Return the [x, y] coordinate for the center point of the cell that contains the specified text.  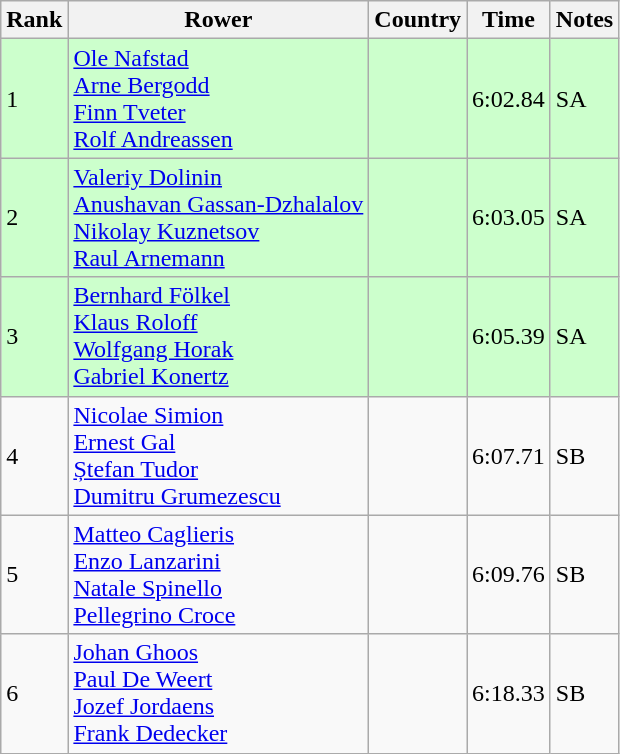
6:02.84 [509, 98]
Nicolae SimionErnest GalȘtefan TudorDumitru Grumezescu [218, 456]
6:18.33 [509, 694]
Rank [34, 20]
3 [34, 336]
Ole NafstadArne BergoddFinn TveterRolf Andreassen [218, 98]
Johan GhoosPaul De WeertJozef JordaensFrank Dedecker [218, 694]
6:09.76 [509, 574]
2 [34, 218]
1 [34, 98]
6:07.71 [509, 456]
Time [509, 20]
6:03.05 [509, 218]
Country [418, 20]
6:05.39 [509, 336]
Matteo CaglierisEnzo LanzariniNatale SpinelloPellegrino Croce [218, 574]
Rower [218, 20]
6 [34, 694]
4 [34, 456]
Valeriy Dolinin Anushavan Gassan-Dzhalalov Nikolay Kuznetsov Raul Arnemann [218, 218]
5 [34, 574]
Bernhard FölkelKlaus RoloffWolfgang HorakGabriel Konertz [218, 336]
Notes [584, 20]
